Find where the given text appears and provide that cell's center as [x, y] coordinate. 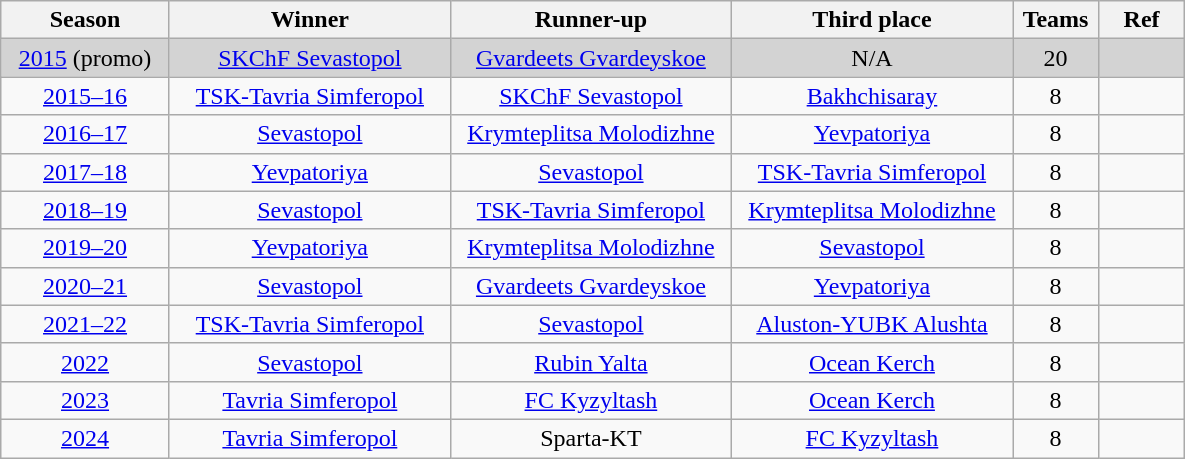
N/A [872, 58]
2020–21 [86, 286]
2024 [86, 438]
Sparta-KT [590, 438]
2016–17 [86, 134]
20 [1055, 58]
2022 [86, 362]
Ref [1142, 20]
2017–18 [86, 172]
Bakhchisaray [872, 96]
Season [86, 20]
Third place [872, 20]
Runner-up [590, 20]
2015 (promo) [86, 58]
2021–22 [86, 324]
Winner [310, 20]
2015–16 [86, 96]
2018–19 [86, 210]
2019–20 [86, 248]
Rubin Yalta [590, 362]
Teams [1055, 20]
2023 [86, 400]
Aluston-YUBK Alushta [872, 324]
